Detect which cell encompasses the target text, then output its (x, y) center coordinate. 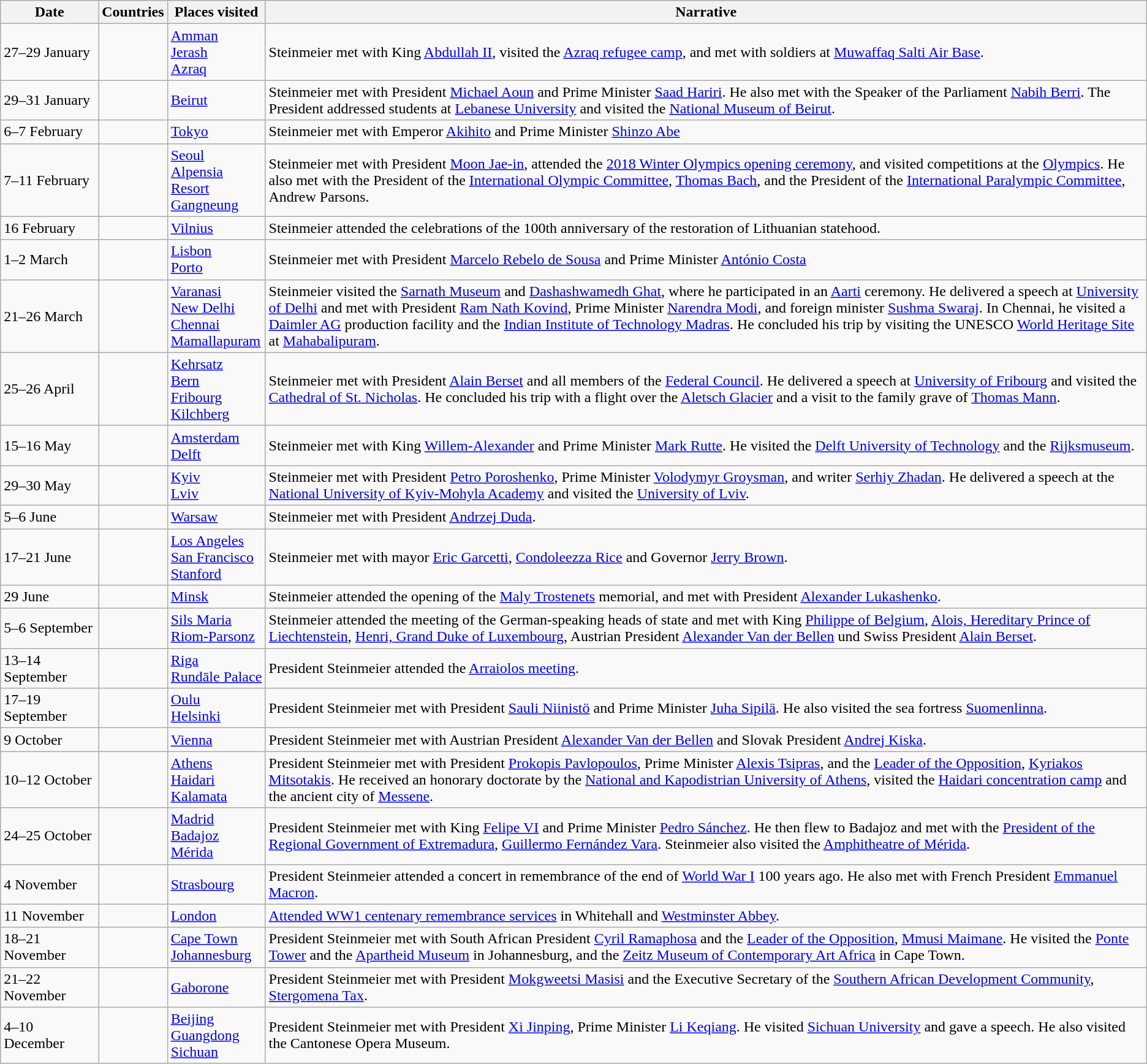
29–31 January (50, 101)
BeijingGuangdongSichuan (216, 1035)
KehrsatzBernFribourgKilchberg (216, 389)
Tokyo (216, 132)
Places visited (216, 12)
Steinmeier met with Emperor Akihito and Prime Minister Shinzo Abe (706, 132)
Warsaw (216, 517)
Los AngelesSan FranciscoStanford (216, 557)
London (216, 916)
Attended WW1 centenary remembrance services in Whitehall and Westminster Abbey. (706, 916)
Date (50, 12)
29 June (50, 597)
Steinmeier attended the celebrations of the 100th anniversary of the restoration of Lithuanian statehood. (706, 228)
Steinmeier met with mayor Eric Garcetti, Condoleezza Rice and Governor Jerry Brown. (706, 557)
President Steinmeier met with President Sauli Niinistö and Prime Minister Juha Sipilä. He also visited the sea fortress Suomenlinna. (706, 709)
4–10 December (50, 1035)
1–2 March (50, 260)
16 February (50, 228)
17–19 September (50, 709)
President Steinmeier met with President Mokgweetsi Masisi and the Executive Secretary of the Southern African Development Community, Stergomena Tax. (706, 987)
Gaborone (216, 987)
Steinmeier met with King Willem-Alexander and Prime Minister Mark Rutte. He visited the Delft University of Technology and the Rijksmuseum. (706, 445)
21–22 November (50, 987)
Narrative (706, 12)
President Steinmeier attended the Arraiolos meeting. (706, 668)
Vilnius (216, 228)
10–12 October (50, 780)
Countries (133, 12)
18–21 November (50, 948)
Cape TownJohannesburg (216, 948)
Steinmeier met with President Marcelo Rebelo de Sousa and Prime Minister António Costa (706, 260)
25–26 April (50, 389)
Minsk (216, 597)
SeoulAlpensia ResortGangneung (216, 180)
24–25 October (50, 836)
5–6 September (50, 629)
Vienna (216, 740)
15–16 May (50, 445)
6–7 February (50, 132)
VaranasiNew DelhiChennaiMamallapuram (216, 316)
29–30 May (50, 485)
AmmanJerashAzraq (216, 52)
RigaRundāle Palace (216, 668)
Sils MariaRiom-Parsonz (216, 629)
Strasbourg (216, 884)
Beirut (216, 101)
Steinmeier attended the opening of the Maly Trostenets memorial, and met with President Alexander Lukashenko. (706, 597)
President Steinmeier met with Austrian President Alexander Van der Bellen and Slovak President Andrej Kiska. (706, 740)
AmsterdamDelft (216, 445)
Steinmeier met with King Abdullah II, visited the Azraq refugee camp, and met with soldiers at Muwaffaq Salti Air Base. (706, 52)
11 November (50, 916)
OuluHelsinki (216, 709)
9 October (50, 740)
27–29 January (50, 52)
KyivLviv (216, 485)
13–14 September (50, 668)
17–21 June (50, 557)
5–6 June (50, 517)
MadridBadajozMérida (216, 836)
AthensHaidariKalamata (216, 780)
21–26 March (50, 316)
4 November (50, 884)
LisbonPorto (216, 260)
7–11 February (50, 180)
President Steinmeier attended a concert in remembrance of the end of World War I 100 years ago. He also met with French President Emmanuel Macron. (706, 884)
Steinmeier met with President Andrzej Duda. (706, 517)
